Return the [x, y] coordinate for the center point of the cell that contains the specified text.  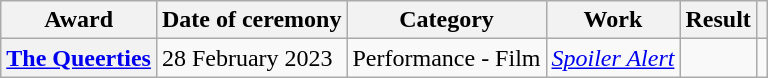
Work [613, 20]
28 February 2023 [252, 58]
The Queerties [79, 58]
Spoiler Alert [613, 58]
Award [79, 20]
Result [718, 20]
Category [446, 20]
Performance - Film [446, 58]
Date of ceremony [252, 20]
